Determine the [x, y] coordinate at the center of the cell enclosing the given text.  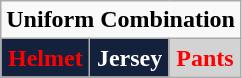
Pants [204, 58]
Helmet [46, 58]
Uniform Combination [121, 20]
Jersey [130, 58]
